From the cell containing the given text, extract its center point as [X, Y] coordinate. 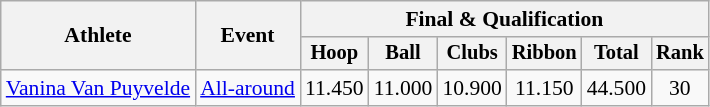
Clubs [472, 54]
44.500 [616, 88]
Ball [404, 54]
All-around [248, 88]
30 [680, 88]
Athlete [98, 36]
Ribbon [544, 54]
Total [616, 54]
Hoop [334, 54]
10.900 [472, 88]
11.150 [544, 88]
Event [248, 36]
Vanina Van Puyvelde [98, 88]
Final & Qualification [504, 19]
Rank [680, 54]
11.000 [404, 88]
11.450 [334, 88]
